Extract the (x, y) coordinate from the center of the cell holding the provided text.  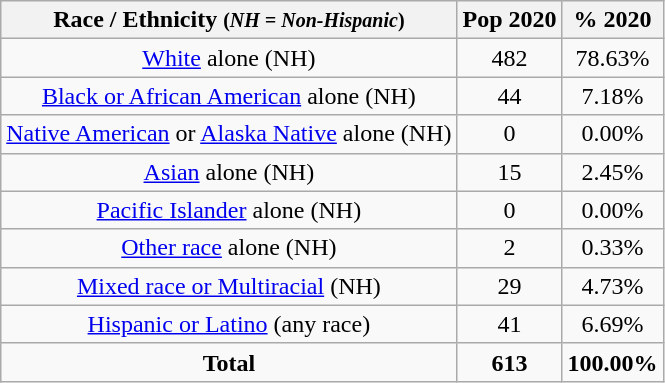
15 (510, 172)
Pop 2020 (510, 20)
Hispanic or Latino (any race) (229, 324)
2.45% (612, 172)
4.73% (612, 286)
Total (229, 362)
78.63% (612, 58)
Pacific Islander alone (NH) (229, 210)
Asian alone (NH) (229, 172)
0.33% (612, 248)
6.69% (612, 324)
41 (510, 324)
2 (510, 248)
29 (510, 286)
Race / Ethnicity (NH = Non-Hispanic) (229, 20)
44 (510, 96)
482 (510, 58)
% 2020 (612, 20)
7.18% (612, 96)
Black or African American alone (NH) (229, 96)
Other race alone (NH) (229, 248)
613 (510, 362)
Mixed race or Multiracial (NH) (229, 286)
100.00% (612, 362)
Native American or Alaska Native alone (NH) (229, 134)
White alone (NH) (229, 58)
